For the text-containing cell, return its midpoint in [x, y] coordinate format. 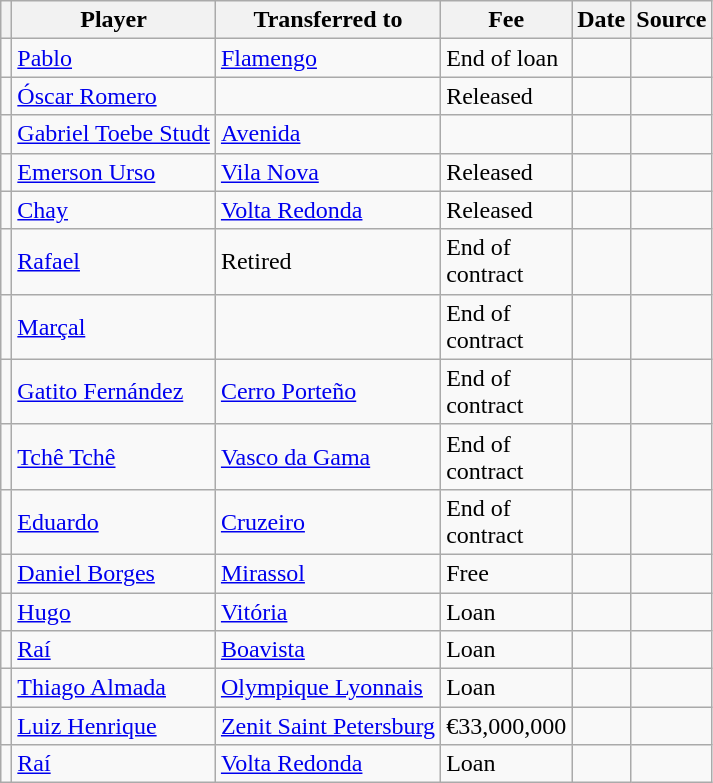
Flamengo [328, 58]
Olympique Lyonnais [328, 688]
End of loan [506, 58]
Date [602, 20]
Hugo [114, 611]
Chay [114, 210]
Daniel Borges [114, 573]
Emerson Urso [114, 172]
Vitória [328, 611]
Gatito Fernández [114, 392]
Vila Nova [328, 172]
Vasco da Gama [328, 456]
Avenida [328, 134]
Mirassol [328, 573]
Thiago Almada [114, 688]
Fee [506, 20]
Source [672, 20]
Zenit Saint Petersburg [328, 726]
Cerro Porteño [328, 392]
Player [114, 20]
Pablo [114, 58]
Cruzeiro [328, 522]
Gabriel Toebe Studt [114, 134]
Boavista [328, 650]
Óscar Romero [114, 96]
Rafael [114, 262]
Retired [328, 262]
Tchê Tchê [114, 456]
Eduardo [114, 522]
Transferred to [328, 20]
Free [506, 573]
€33,000,000 [506, 726]
Luiz Henrique [114, 726]
Marçal [114, 326]
